Search for the cell housing the specified text and yield its [x, y] center coordinate. 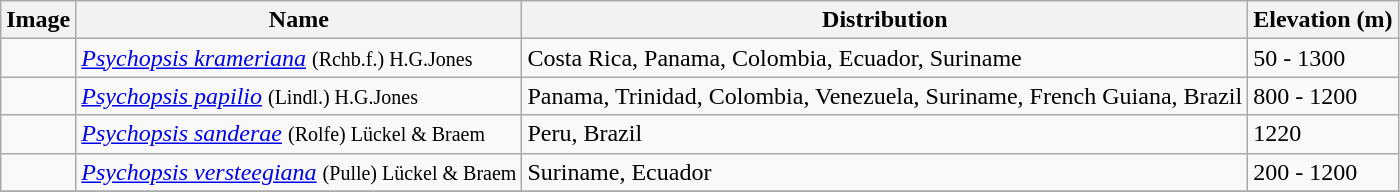
800 - 1200 [1323, 96]
Suriname, Ecuador [885, 172]
Psychopsis sanderae (Rolfe) Lückel & Braem [299, 134]
Name [299, 20]
Costa Rica, Panama, Colombia, Ecuador, Suriname [885, 58]
Peru, Brazil [885, 134]
50 - 1300 [1323, 58]
Distribution [885, 20]
Psychopsis papilio (Lindl.) H.G.Jones [299, 96]
Psychopsis krameriana (Rchb.f.) H.G.Jones [299, 58]
Psychopsis versteegiana (Pulle) Lückel & Braem [299, 172]
Elevation (m) [1323, 20]
200 - 1200 [1323, 172]
1220 [1323, 134]
Image [38, 20]
Panama, Trinidad, Colombia, Venezuela, Suriname, French Guiana, Brazil [885, 96]
